Search for the cell housing the specified text and yield its (X, Y) center coordinate. 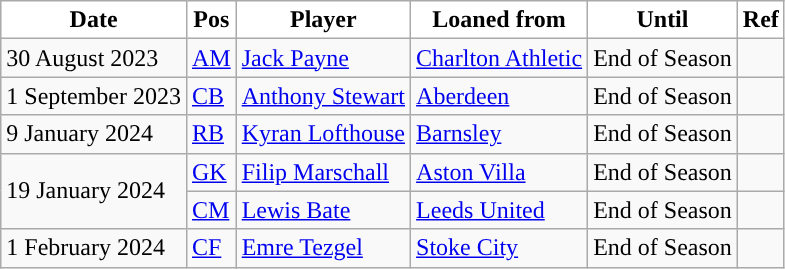
AM (211, 58)
Aston Villa (500, 172)
Loaned from (500, 20)
Kyran Lofthouse (323, 134)
1 February 2024 (94, 248)
Until (663, 20)
CB (211, 96)
Barnsley (500, 134)
Aberdeen (500, 96)
Pos (211, 20)
9 January 2024 (94, 134)
30 August 2023 (94, 58)
RB (211, 134)
1 September 2023 (94, 96)
Leeds United (500, 210)
Stoke City (500, 248)
Date (94, 20)
Ref (760, 20)
CM (211, 210)
19 January 2024 (94, 191)
Charlton Athletic (500, 58)
CF (211, 248)
Jack Payne (323, 58)
Emre Tezgel (323, 248)
Player (323, 20)
GK (211, 172)
Filip Marschall (323, 172)
Lewis Bate (323, 210)
Anthony Stewart (323, 96)
